Return the [x, y] coordinate for the center point of the cell that contains the specified text.  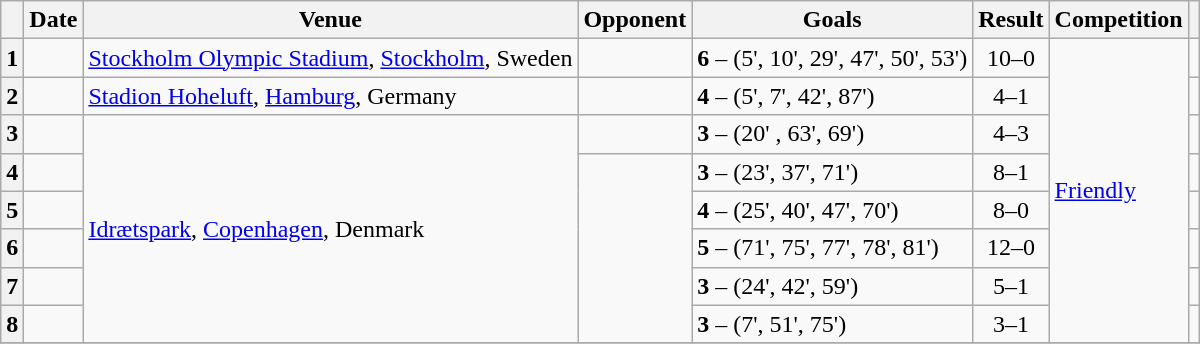
8–0 [1011, 210]
8–1 [1011, 172]
Idrætspark, Copenhagen, Denmark [330, 229]
Friendly [1118, 191]
3 – (20' , 63', 69') [832, 134]
4 – (25', 40', 47', 70') [832, 210]
5–1 [1011, 286]
Opponent [635, 20]
Competition [1118, 20]
6 [12, 248]
10–0 [1011, 58]
3 [12, 134]
5 – (71', 75', 77', 78', 81') [832, 248]
4 [12, 172]
4–1 [1011, 96]
6 – (5', 10', 29', 47', 50', 53') [832, 58]
12–0 [1011, 248]
5 [12, 210]
2 [12, 96]
Date [54, 20]
Goals [832, 20]
4 – (5', 7', 42', 87') [832, 96]
Stadion Hoheluft, Hamburg, Germany [330, 96]
Result [1011, 20]
3 – (24', 42', 59') [832, 286]
7 [12, 286]
Venue [330, 20]
1 [12, 58]
3 – (7', 51', 75') [832, 324]
8 [12, 324]
3–1 [1011, 324]
Stockholm Olympic Stadium, Stockholm, Sweden [330, 58]
4–3 [1011, 134]
3 – (23', 37', 71') [832, 172]
